Pinpoint the cell where the given text exists, returning its (X, Y) midpoint coordinate. 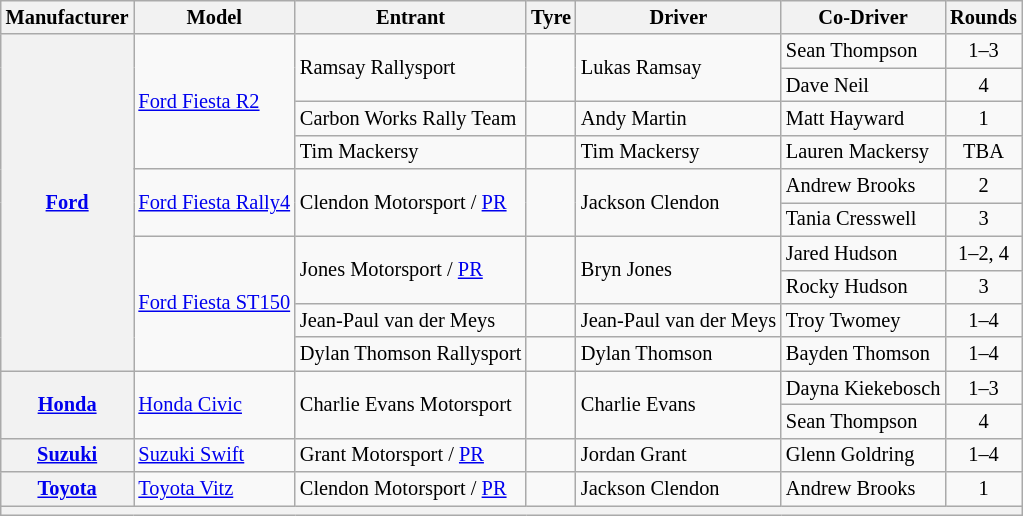
Carbon Works Rally Team (410, 118)
Ford (68, 202)
Suzuki Swift (214, 455)
Driver (678, 17)
2 (984, 186)
Toyota Vitz (214, 489)
Model (214, 17)
Ford Fiesta Rally4 (214, 202)
Charlie Evans Motorsport (410, 404)
Jared Hudson (863, 253)
Dylan Thomson (678, 354)
Bryn Jones (678, 270)
TBA (984, 152)
Dave Neil (863, 85)
Co-Driver (863, 17)
Honda Civic (214, 404)
Jordan Grant (678, 455)
Lauren Mackersy (863, 152)
Dayna Kiekebosch (863, 388)
Ford Fiesta ST150 (214, 304)
Rocky Hudson (863, 287)
Dylan Thomson Rallysport (410, 354)
Bayden Thomson (863, 354)
Suzuki (68, 455)
Rounds (984, 17)
Toyota (68, 489)
Grant Motorsport / PR (410, 455)
Entrant (410, 17)
Ramsay Rallysport (410, 68)
Jones Motorsport / PR (410, 270)
Manufacturer (68, 17)
Matt Hayward (863, 118)
Troy Twomey (863, 320)
1–2, 4 (984, 253)
Ford Fiesta R2 (214, 102)
Andy Martin (678, 118)
Lukas Ramsay (678, 68)
Tania Cresswell (863, 219)
Honda (68, 404)
Tyre (551, 17)
Charlie Evans (678, 404)
Glenn Goldring (863, 455)
